From the cell containing the given text, extract its center point as (X, Y) coordinate. 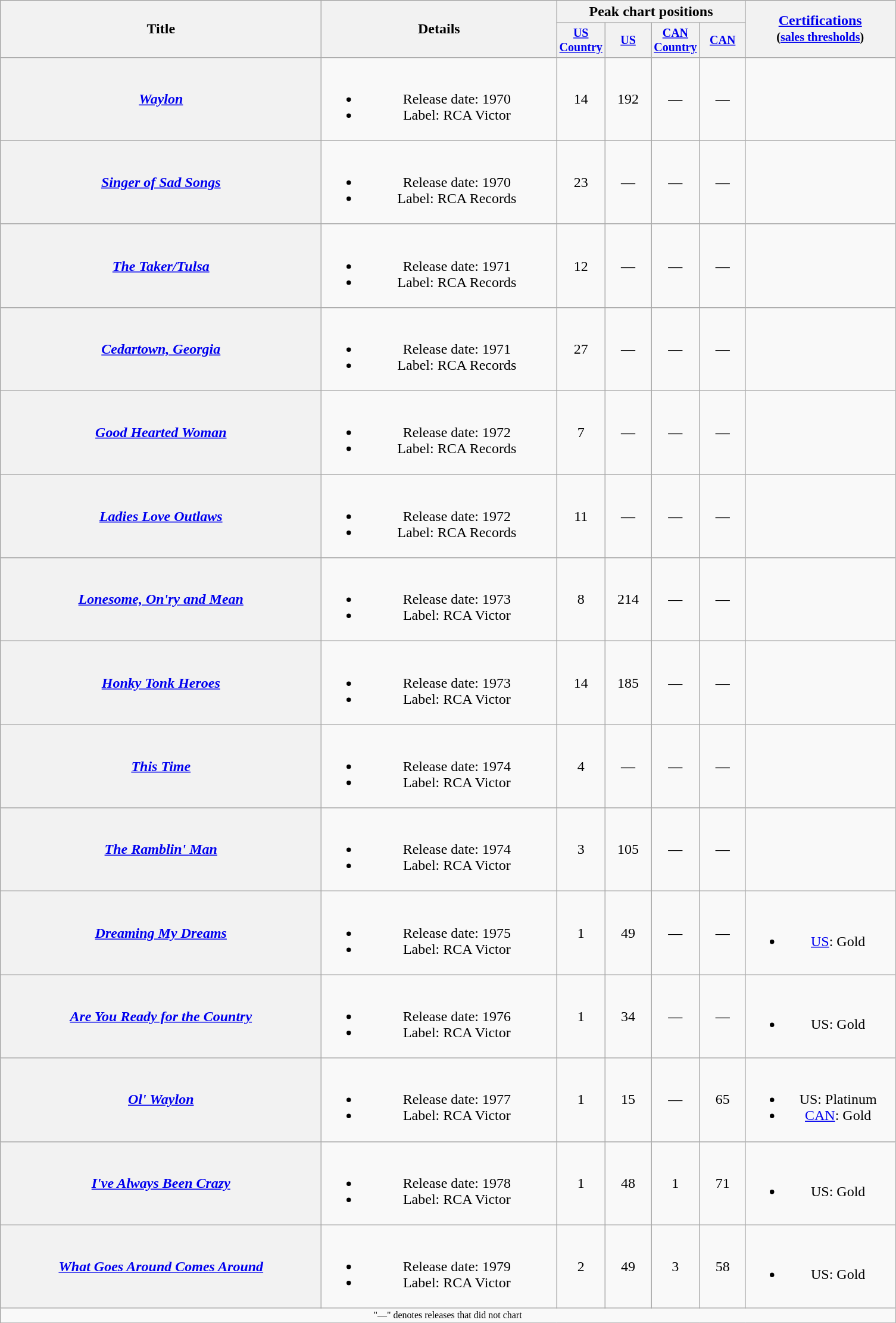
Good Hearted Woman (161, 433)
192 (629, 99)
US (629, 40)
The Taker/Tulsa (161, 266)
The Ramblin' Man (161, 850)
Release date: 1970Label: RCA Records (439, 182)
This Time (161, 766)
34 (629, 1016)
214 (629, 600)
12 (581, 266)
71 (723, 1183)
US Country (581, 40)
2 (581, 1266)
48 (629, 1183)
Title (161, 29)
Ol' Waylon (161, 1100)
Peak chart positions (651, 12)
Ladies Love Outlaws (161, 516)
Dreaming My Dreams (161, 933)
Waylon (161, 99)
Are You Ready for the Country (161, 1016)
Honky Tonk Heroes (161, 683)
I've Always Been Crazy (161, 1183)
Details (439, 29)
Release date: 1979Label: RCA Victor (439, 1266)
7 (581, 433)
4 (581, 766)
Release date: 1975Label: RCA Victor (439, 933)
105 (629, 850)
65 (723, 1100)
27 (581, 349)
CAN Country (676, 40)
Release date: 1976Label: RCA Victor (439, 1016)
23 (581, 182)
Release date: 1977Label: RCA Victor (439, 1100)
58 (723, 1266)
11 (581, 516)
Singer of Sad Songs (161, 182)
8 (581, 600)
185 (629, 683)
Certifications(sales thresholds) (820, 29)
Lonesome, On'ry and Mean (161, 600)
"—" denotes releases that did not chart (448, 1315)
US: PlatinumCAN: Gold (820, 1100)
Release date: 1978Label: RCA Victor (439, 1183)
15 (629, 1100)
What Goes Around Comes Around (161, 1266)
Cedartown, Georgia (161, 349)
Release date: 1970Label: RCA Victor (439, 99)
CAN (723, 40)
